Provide the [x, y] coordinate of the cell's center where the given text is located.  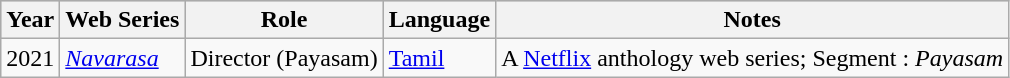
Language [439, 20]
Year [30, 20]
2021 [30, 58]
Web Series [122, 20]
Tamil [439, 58]
A Netflix anthology web series; Segment : Payasam [752, 58]
Role [284, 20]
Director (Payasam) [284, 58]
Notes [752, 20]
Navarasa [122, 58]
